Capture the cell that displays the provided text and extract its [x, y] central coordinate. 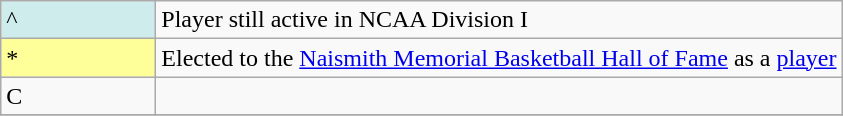
C [78, 96]
Elected to the Naismith Memorial Basketball Hall of Fame as a player [499, 58]
^ [78, 20]
* [78, 58]
Player still active in NCAA Division I [499, 20]
